Find where the given text appears and provide that cell's center as [x, y] coordinate. 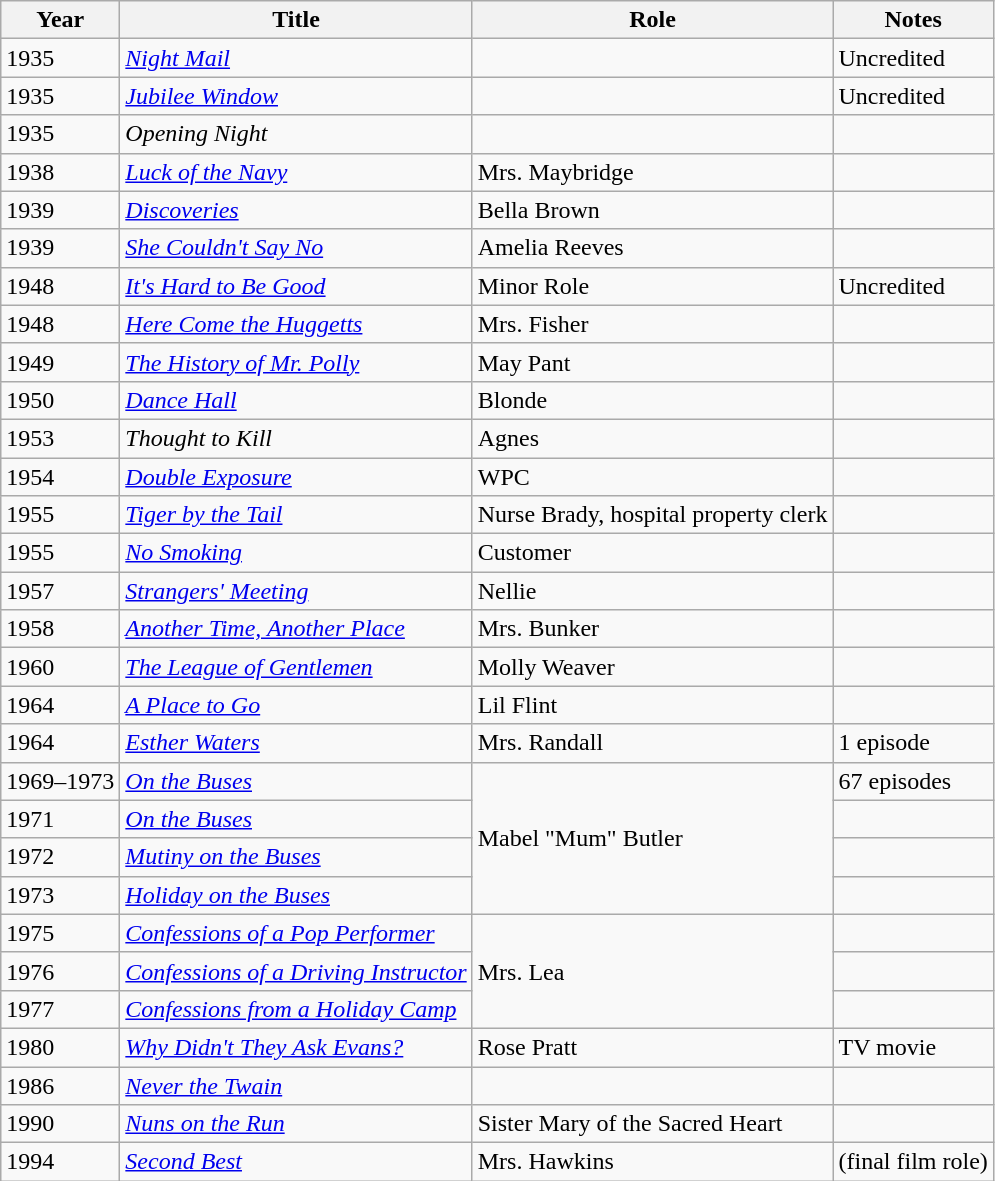
Amelia Reeves [652, 248]
1958 [60, 629]
Nurse Brady, hospital property clerk [652, 515]
Minor Role [652, 286]
Customer [652, 553]
Tiger by the Tail [296, 515]
A Place to Go [296, 705]
Confessions of a Driving Instructor [296, 971]
1990 [60, 1124]
Blonde [652, 400]
Why Didn't They Ask Evans? [296, 1047]
1975 [60, 933]
1 episode [913, 743]
It's Hard to Be Good [296, 286]
Mrs. Hawkins [652, 1162]
1950 [60, 400]
Night Mail [296, 58]
Sister Mary of the Sacred Heart [652, 1124]
Agnes [652, 438]
Notes [913, 20]
1973 [60, 895]
May Pant [652, 362]
Luck of the Navy [296, 172]
Dance Hall [296, 400]
Discoveries [296, 210]
She Couldn't Say No [296, 248]
1957 [60, 591]
Holiday on the Buses [296, 895]
1953 [60, 438]
Thought to Kill [296, 438]
1954 [60, 477]
Strangers' Meeting [296, 591]
1971 [60, 819]
Lil Flint [652, 705]
Second Best [296, 1162]
Nuns on the Run [296, 1124]
Jubilee Window [296, 96]
1949 [60, 362]
Year [60, 20]
1972 [60, 857]
Esther Waters [296, 743]
Molly Weaver [652, 667]
Never the Twain [296, 1085]
Double Exposure [296, 477]
1980 [60, 1047]
(final film role) [913, 1162]
Mrs. Fisher [652, 324]
No Smoking [296, 553]
Mutiny on the Buses [296, 857]
Another Time, Another Place [296, 629]
Mrs. Bunker [652, 629]
67 episodes [913, 781]
TV movie [913, 1047]
Title [296, 20]
1938 [60, 172]
1960 [60, 667]
1977 [60, 1009]
Bella Brown [652, 210]
1976 [60, 971]
WPC [652, 477]
1986 [60, 1085]
Mabel "Mum" Butler [652, 838]
Nellie [652, 591]
Here Come the Huggetts [296, 324]
Opening Night [296, 134]
1969–1973 [60, 781]
1994 [60, 1162]
Mrs. Maybridge [652, 172]
Mrs. Lea [652, 971]
Confessions from a Holiday Camp [296, 1009]
Mrs. Randall [652, 743]
The League of Gentlemen [296, 667]
The History of Mr. Polly [296, 362]
Confessions of a Pop Performer [296, 933]
Rose Pratt [652, 1047]
Role [652, 20]
